Provide the (x, y) coordinate of the cell's center where the given text is located.  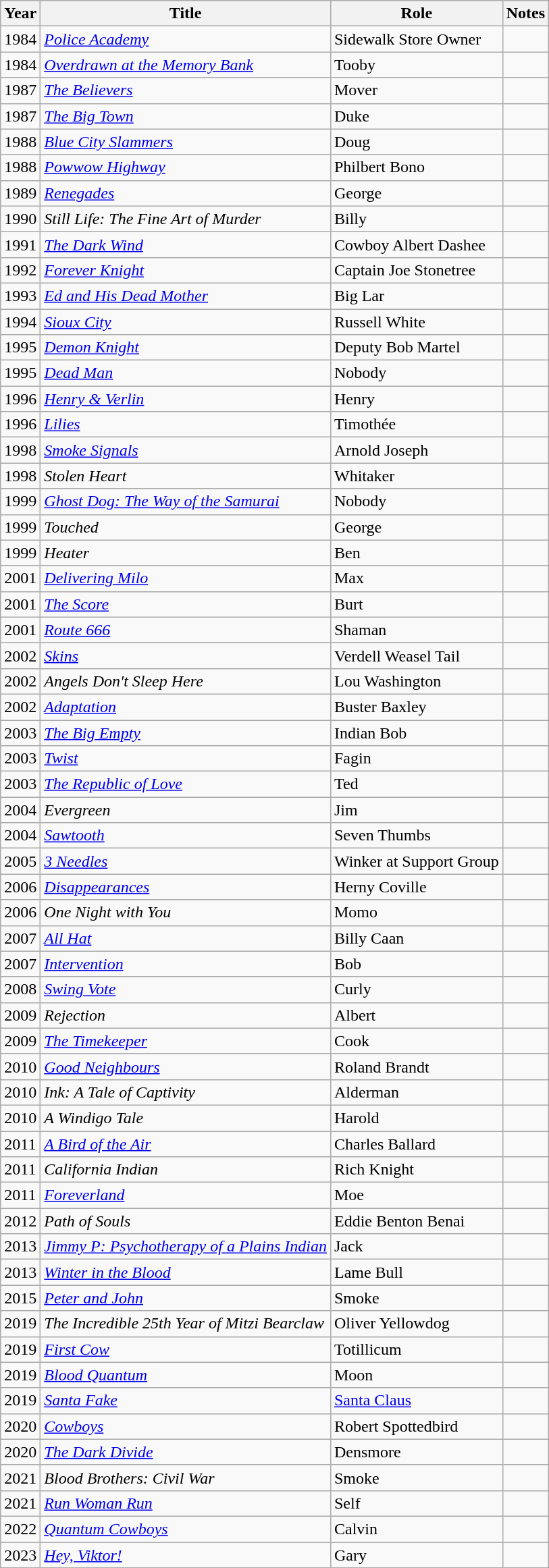
Forever Knight (186, 270)
Verdell Weasel Tail (416, 655)
Role (416, 13)
Billy Caan (416, 938)
Rejection (186, 1015)
The Republic of Love (186, 784)
Max (416, 578)
Smoke Signals (186, 450)
Fagin (416, 759)
Sioux City (186, 322)
2015 (20, 1298)
2022 (20, 1529)
Charles Ballard (416, 1144)
The Dark Wind (186, 244)
Albert (416, 1015)
Buster Baxley (416, 707)
Herny Coville (416, 887)
Demon Knight (186, 348)
Bob (416, 964)
1993 (20, 296)
Still Life: The Fine Art of Murder (186, 219)
Deputy Bob Martel (416, 348)
Winker at Support Group (416, 861)
Eddie Benton Benai (416, 1221)
Roland Brandt (416, 1066)
Ben (416, 553)
The Timekeeper (186, 1041)
All Hat (186, 938)
Cowboys (186, 1426)
Jim (416, 810)
Totillicum (416, 1349)
Sidewalk Store Owner (416, 39)
Philbert Bono (416, 167)
Shaman (416, 630)
Santa Claus (416, 1401)
Intervention (186, 964)
Path of Souls (186, 1221)
Tooby (416, 65)
Cowboy Albert Dashee (416, 244)
The Big Town (186, 116)
Disappearances (186, 887)
A Windigo Tale (186, 1118)
Blood Brothers: Civil War (186, 1478)
Adaptation (186, 707)
Touched (186, 527)
1991 (20, 244)
Route 666 (186, 630)
Mover (416, 90)
Burt (416, 604)
Densmore (416, 1452)
Alderman (416, 1092)
Rich Knight (416, 1170)
Timothée (416, 425)
Peter and John (186, 1298)
1989 (20, 193)
Duke (416, 116)
Foreverland (186, 1195)
Blood Quantum (186, 1375)
Swing Vote (186, 990)
Seven Thumbs (416, 836)
The Incredible 25th Year of Mitzi Bearclaw (186, 1324)
Indian Bob (416, 732)
Jimmy P: Psychotherapy of a Plains Indian (186, 1247)
Moe (416, 1195)
The Dark Divide (186, 1452)
Heater (186, 553)
Overdrawn at the Memory Bank (186, 65)
One Night with You (186, 913)
2023 (20, 1555)
Winter in the Blood (186, 1272)
The Big Empty (186, 732)
Delivering Milo (186, 578)
Cook (416, 1041)
Stolen Heart (186, 476)
Ted (416, 784)
Billy (416, 219)
The Believers (186, 90)
The Score (186, 604)
Curly (416, 990)
1994 (20, 322)
Year (20, 13)
Angels Don't Sleep Here (186, 681)
Whitaker (416, 476)
1992 (20, 270)
Notes (525, 13)
Henry & Verlin (186, 399)
Jack (416, 1247)
Big Lar (416, 296)
Renegades (186, 193)
2008 (20, 990)
Hey, Viktor! (186, 1555)
Momo (416, 913)
Harold (416, 1118)
Evergreen (186, 810)
Russell White (416, 322)
Ink: A Tale of Captivity (186, 1092)
Twist (186, 759)
Lou Washington (416, 681)
Gary (416, 1555)
Calvin (416, 1529)
Quantum Cowboys (186, 1529)
Dead Man (186, 373)
First Cow (186, 1349)
Police Academy (186, 39)
Robert Spottedbird (416, 1426)
A Bird of the Air (186, 1144)
Sawtooth (186, 836)
Skins (186, 655)
Lame Bull (416, 1272)
3 Needles (186, 861)
Santa Fake (186, 1401)
Self (416, 1503)
Ed and His Dead Mother (186, 296)
2005 (20, 861)
Run Woman Run (186, 1503)
Oliver Yellowdog (416, 1324)
Moon (416, 1375)
Arnold Joseph (416, 450)
Henry (416, 399)
2012 (20, 1221)
Ghost Dog: The Way of the Samurai (186, 502)
Lilies (186, 425)
Title (186, 13)
Powwow Highway (186, 167)
Blue City Slammers (186, 142)
1990 (20, 219)
Captain Joe Stonetree (416, 270)
Doug (416, 142)
California Indian (186, 1170)
Good Neighbours (186, 1066)
